Identify which cell holds the provided text, then report its (X, Y) central coordinate. 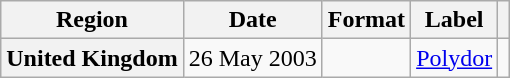
26 May 2003 (252, 58)
United Kingdom (92, 58)
Format (366, 20)
Date (252, 20)
Region (92, 20)
Label (454, 20)
Polydor (454, 58)
